Locate the cell with the specified text and output its (X, Y) center coordinate. 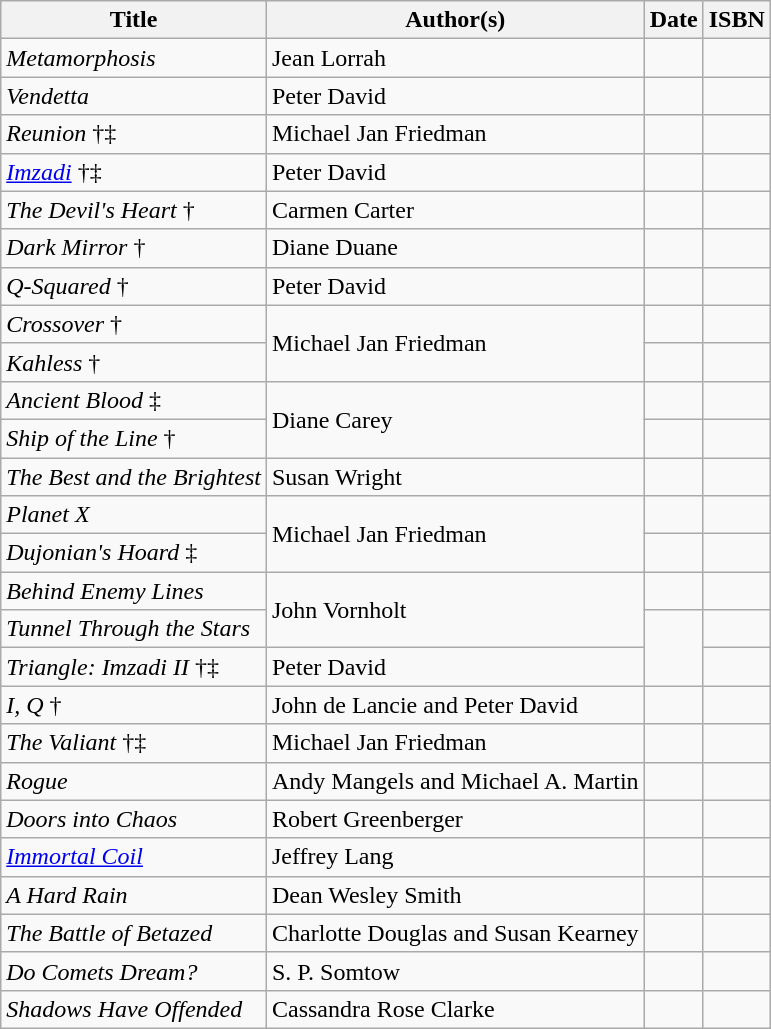
Andy Mangels and Michael A. Martin (455, 781)
Robert Greenberger (455, 819)
Diane Carey (455, 419)
Jeffrey Lang (455, 857)
Date (674, 20)
Dean Wesley Smith (455, 895)
Crossover † (134, 324)
Vendetta (134, 96)
I, Q † (134, 705)
Rogue (134, 781)
Kahless † (134, 362)
The Best and the Brightest (134, 477)
Ancient Blood ‡ (134, 400)
Do Comets Dream? (134, 971)
Title (134, 20)
A Hard Rain (134, 895)
Dujonian's Hoard ‡ (134, 553)
Jean Lorrah (455, 58)
John de Lancie and Peter David (455, 705)
Metamorphosis (134, 58)
Immortal Coil (134, 857)
Susan Wright (455, 477)
Doors into Chaos (134, 819)
Charlotte Douglas and Susan Kearney (455, 933)
The Devil's Heart † (134, 210)
Dark Mirror † (134, 248)
The Battle of Betazed (134, 933)
Tunnel Through the Stars (134, 629)
The Valiant †‡ (134, 743)
Imzadi †‡ (134, 172)
Shadows Have Offended (134, 1009)
Planet X (134, 515)
Behind Enemy Lines (134, 591)
Diane Duane (455, 248)
Reunion †‡ (134, 134)
Carmen Carter (455, 210)
Cassandra Rose Clarke (455, 1009)
S. P. Somtow (455, 971)
Ship of the Line † (134, 438)
John Vornholt (455, 610)
Author(s) (455, 20)
ISBN (736, 20)
Triangle: Imzadi II †‡ (134, 667)
Q-Squared † (134, 286)
